Return the [X, Y] coordinate for the center point of the cell that contains the specified text.  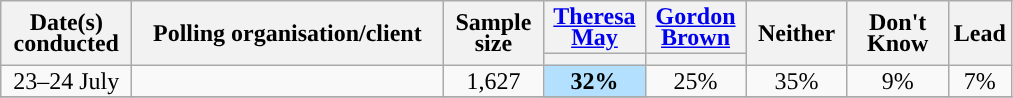
Theresa May [594, 28]
35% [796, 81]
25% [696, 81]
1,627 [494, 81]
23–24 July [66, 81]
Sample size [494, 33]
9% [898, 81]
Neither [796, 33]
Gordon Brown [696, 28]
Lead [980, 33]
Polling organisation/client [288, 33]
Don't Know [898, 33]
7% [980, 81]
32% [594, 81]
Date(s)conducted [66, 33]
